Search for the cell housing the specified text and yield its (X, Y) center coordinate. 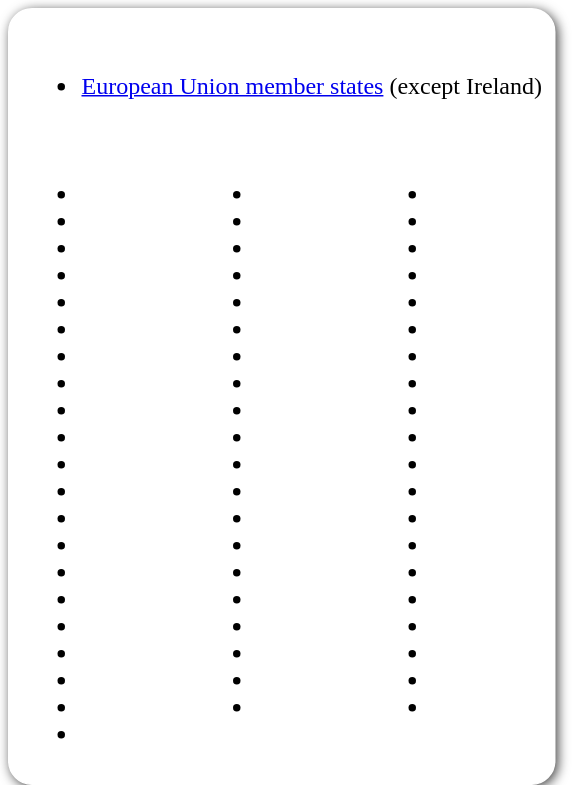
European Union member states (except Ireland) (282, 72)
